Output the (x, y) coordinate of the center of the cell containing the given text.  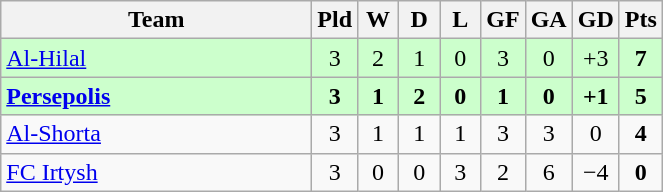
Pld (335, 20)
Al-Hilal (156, 58)
+3 (596, 58)
D (420, 20)
6 (548, 172)
L (460, 20)
+1 (596, 96)
Team (156, 20)
−4 (596, 172)
FC Irtysh (156, 172)
Persepolis (156, 96)
GA (548, 20)
7 (640, 58)
W (378, 20)
GD (596, 20)
4 (640, 134)
Pts (640, 20)
Al-Shorta (156, 134)
GF (503, 20)
5 (640, 96)
